Provide the (X, Y) coordinate of the cell's center where the given text is located.  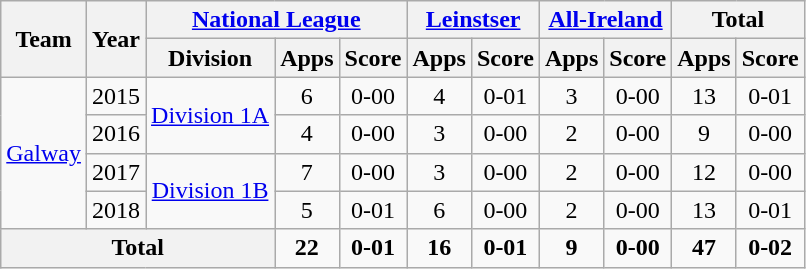
2016 (116, 134)
Division (210, 58)
47 (704, 248)
All-Ireland (605, 20)
22 (307, 248)
5 (307, 210)
0-02 (770, 248)
16 (439, 248)
7 (307, 172)
2018 (116, 210)
National League (276, 20)
2015 (116, 96)
Leinstser (473, 20)
Division 1B (210, 191)
2017 (116, 172)
Team (44, 39)
12 (704, 172)
Division 1A (210, 115)
Galway (44, 153)
Year (116, 39)
